Extract the (x, y) coordinate from the center of the cell holding the provided text.  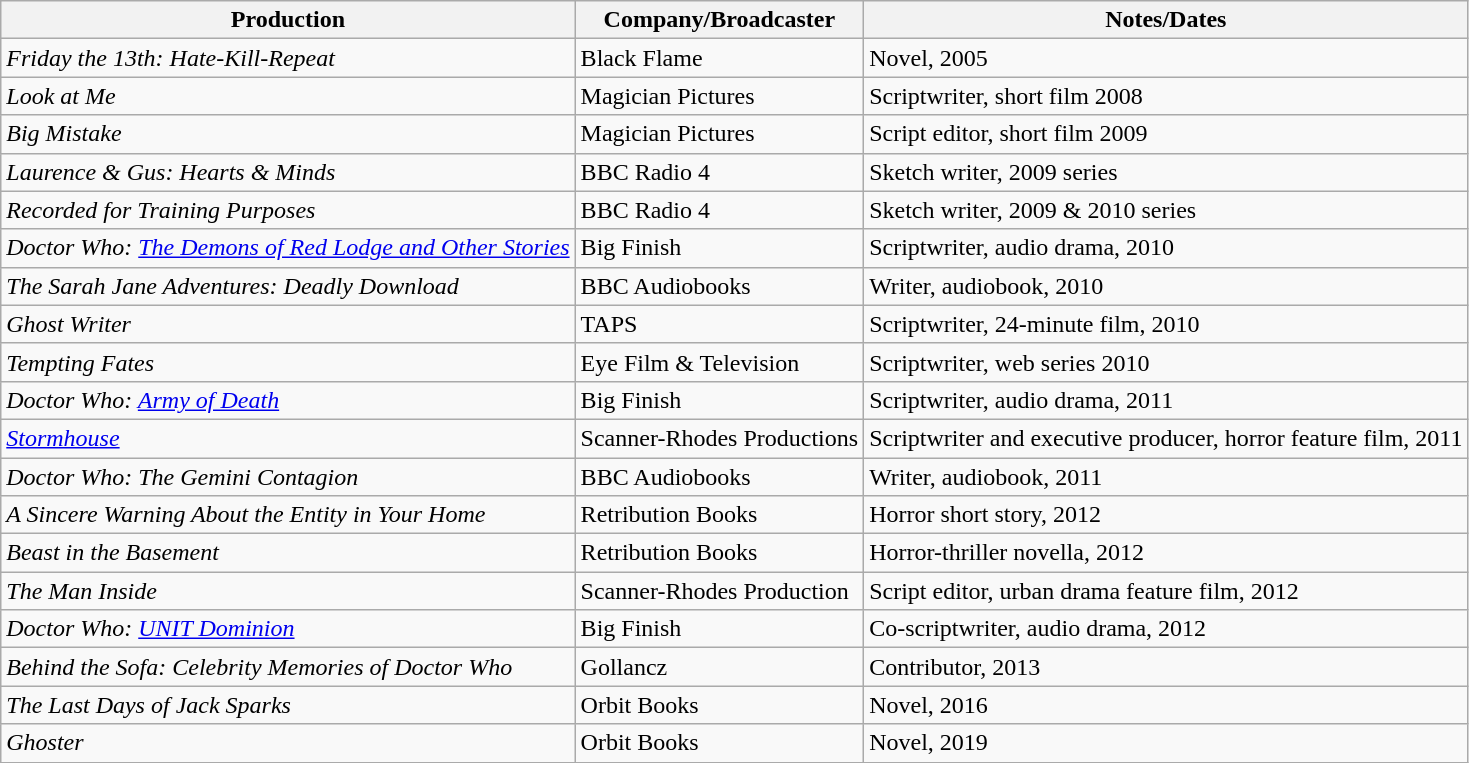
Notes/Dates (1166, 20)
Scanner-Rhodes Production (720, 591)
Stormhouse (288, 438)
Sketch writer, 2009 series (1166, 172)
Sketch writer, 2009 & 2010 series (1166, 210)
Beast in the Basement (288, 553)
TAPS (720, 324)
Scanner-Rhodes Productions (720, 438)
Recorded for Training Purposes (288, 210)
Ghost Writer (288, 324)
Look at Me (288, 96)
A Sincere Warning About the Entity in Your Home (288, 515)
Black Flame (720, 58)
Scriptwriter, web series 2010 (1166, 362)
Doctor Who: The Gemini Contagion (288, 477)
The Sarah Jane Adventures: Deadly Download (288, 286)
Scriptwriter, short film 2008 (1166, 96)
Gollancz (720, 667)
Production (288, 20)
Script editor, urban drama feature film, 2012 (1166, 591)
Behind the Sofa: Celebrity Memories of Doctor Who (288, 667)
Ghoster (288, 743)
Horror-thriller novella, 2012 (1166, 553)
Doctor Who: UNIT Dominion (288, 629)
Scriptwriter, 24-minute film, 2010 (1166, 324)
Eye Film & Television (720, 362)
Horror short story, 2012 (1166, 515)
Contributor, 2013 (1166, 667)
Laurence & Gus: Hearts & Minds (288, 172)
Big Mistake (288, 134)
Co-scriptwriter, audio drama, 2012 (1166, 629)
Novel, 2005 (1166, 58)
Scriptwriter, audio drama, 2011 (1166, 400)
Novel, 2019 (1166, 743)
The Man Inside (288, 591)
Company/Broadcaster (720, 20)
Tempting Fates (288, 362)
Scriptwriter, audio drama, 2010 (1166, 248)
Writer, audiobook, 2011 (1166, 477)
Scriptwriter and executive producer, horror feature film, 2011 (1166, 438)
Novel, 2016 (1166, 705)
Script editor, short film 2009 (1166, 134)
Doctor Who: Army of Death (288, 400)
Friday the 13th: Hate-Kill-Repeat (288, 58)
Doctor Who: The Demons of Red Lodge and Other Stories (288, 248)
Writer, audiobook, 2010 (1166, 286)
The Last Days of Jack Sparks (288, 705)
